Capture the cell that displays the provided text and extract its (x, y) central coordinate. 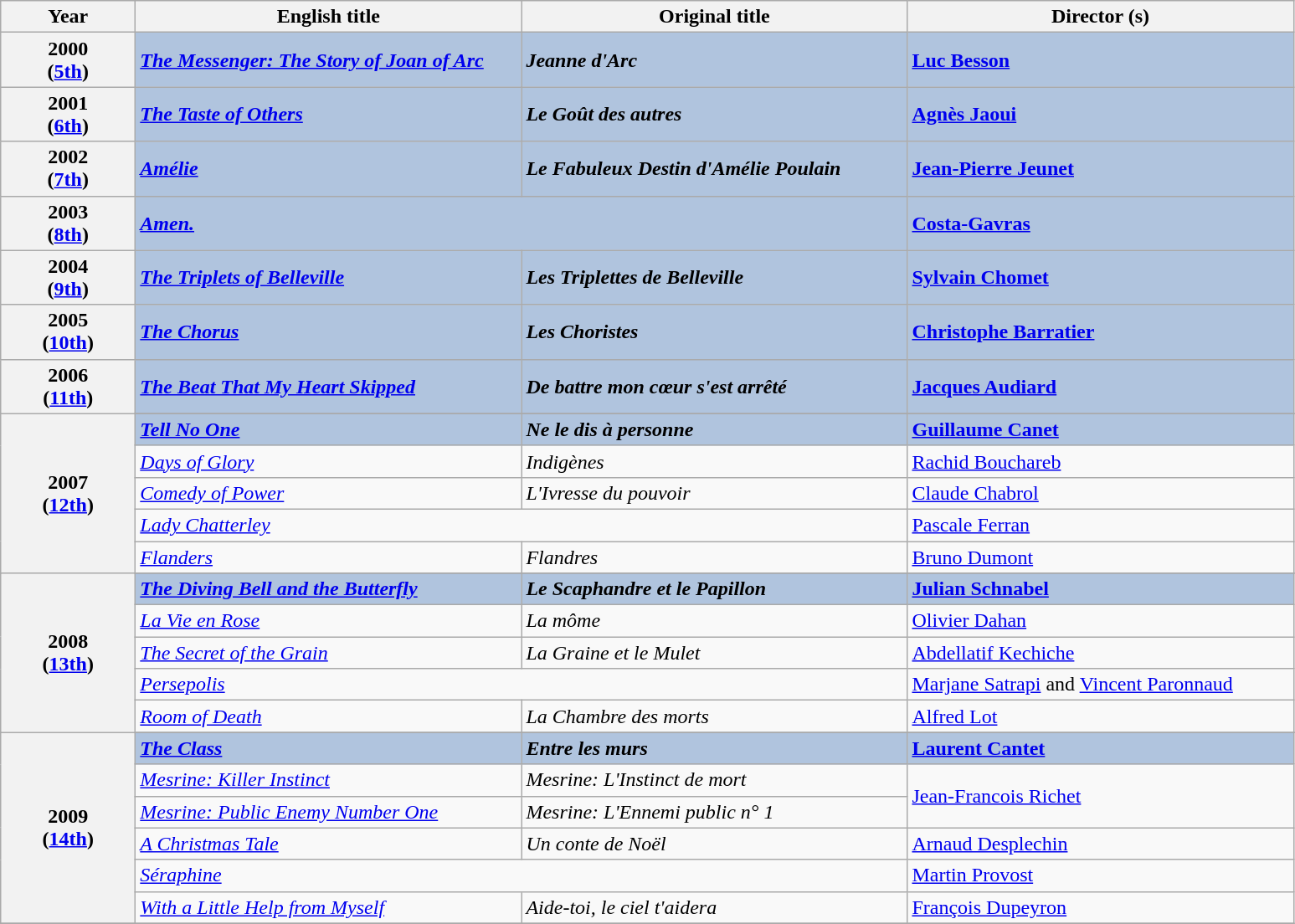
Original title (715, 17)
Les Triplettes de Belleville (715, 278)
Alfred Lot (1100, 716)
2008(13th) (69, 653)
Indigènes (715, 461)
Le Goût des autres (715, 114)
A Christmas Tale (328, 844)
Christophe Barratier (1100, 331)
Jean-Pierre Jeunet (1100, 169)
Flanders (328, 557)
Persepolis (522, 685)
2007(12th) (69, 493)
Jacques Audiard (1100, 387)
Room of Death (328, 716)
The Diving Bell and the Butterfly (328, 589)
The Triplets of Belleville (328, 278)
Séraphine (522, 875)
2003(8th) (69, 223)
L'Ivresse du pouvoir (715, 493)
Jeanne d'Arc (715, 60)
2005(10th) (69, 331)
The Beat That My Heart Skipped (328, 387)
Costa-Gavras (1100, 223)
The Class (328, 748)
Luc Besson (1100, 60)
Amélie (328, 169)
2000(5th) (69, 60)
Olivier Dahan (1100, 621)
La Chambre des morts (715, 716)
Julian Schnabel (1100, 589)
Abdellatif Kechiche (1100, 653)
English title (328, 17)
Days of Glory (328, 461)
Entre les murs (715, 748)
Le Fabuleux Destin d'Amélie Poulain (715, 169)
Mesrine: L'Ennemi public n° 1 (715, 812)
Mesrine: Killer Instinct (328, 780)
The Messenger: The Story of Joan of Arc (328, 60)
La Vie en Rose (328, 621)
2002(7th) (69, 169)
Guillaume Canet (1100, 429)
Jean-Francois Richet (1100, 796)
François Dupeyron (1100, 907)
Year (69, 17)
Pascale Ferran (1100, 525)
Agnès Jaoui (1100, 114)
Arnaud Desplechin (1100, 844)
Bruno Dumont (1100, 557)
2006(11th) (69, 387)
2009(14th) (69, 828)
The Taste of Others (328, 114)
Le Scaphandre et le Papillon (715, 589)
Amen. (522, 223)
Laurent Cantet (1100, 748)
Martin Provost (1100, 875)
2001(6th) (69, 114)
Lady Chatterley (522, 525)
Mesrine: Public Enemy Number One (328, 812)
Aide-toi, le ciel t'aidera (715, 907)
2004(9th) (69, 278)
Marjane Satrapi and Vincent Paronnaud (1100, 685)
Un conte de Noël (715, 844)
Mesrine: L'Instinct de mort (715, 780)
Tell No One (328, 429)
Sylvain Chomet (1100, 278)
Flandres (715, 557)
De battre mon cœur s'est arrêté (715, 387)
Ne le dis à personne (715, 429)
La Graine et le Mulet (715, 653)
Director (s) (1100, 17)
Comedy of Power (328, 493)
With a Little Help from Myself (328, 907)
The Secret of the Grain (328, 653)
Les Choristes (715, 331)
La môme (715, 621)
Claude Chabrol (1100, 493)
The Chorus (328, 331)
Rachid Bouchareb (1100, 461)
